From the cell containing the given text, extract its center point as (x, y) coordinate. 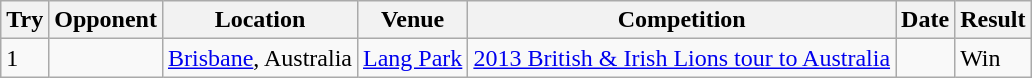
Try (25, 20)
Brisbane, Australia (260, 58)
Date (926, 20)
Opponent (106, 20)
Result (993, 20)
Venue (412, 20)
Location (260, 20)
Competition (682, 20)
1 (25, 58)
Lang Park (412, 58)
Win (993, 58)
2013 British & Irish Lions tour to Australia (682, 58)
